Find where the given text appears and provide that cell's center as [x, y] coordinate. 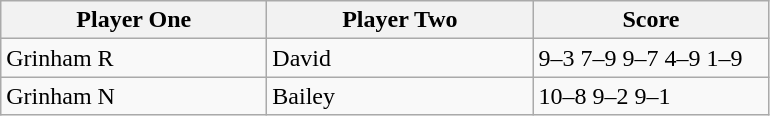
Score [651, 20]
10–8 9–2 9–1 [651, 96]
Grinham R [134, 58]
David [400, 58]
Grinham N [134, 96]
9–3 7–9 9–7 4–9 1–9 [651, 58]
Player One [134, 20]
Bailey [400, 96]
Player Two [400, 20]
